Provide the (x, y) coordinate of the cell's center where the given text is located.  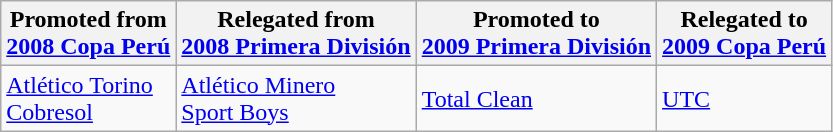
Promoted to2009 Primera División (536, 34)
Atlético Torino Cobresol (88, 98)
Relegated to2009 Copa Perú (744, 34)
Atlético Minero Sport Boys (296, 98)
UTC (744, 98)
Relegated from2008 Primera División (296, 34)
Promoted from2008 Copa Perú (88, 34)
Total Clean (536, 98)
